Find where the given text appears and provide that cell's center as (X, Y) coordinate. 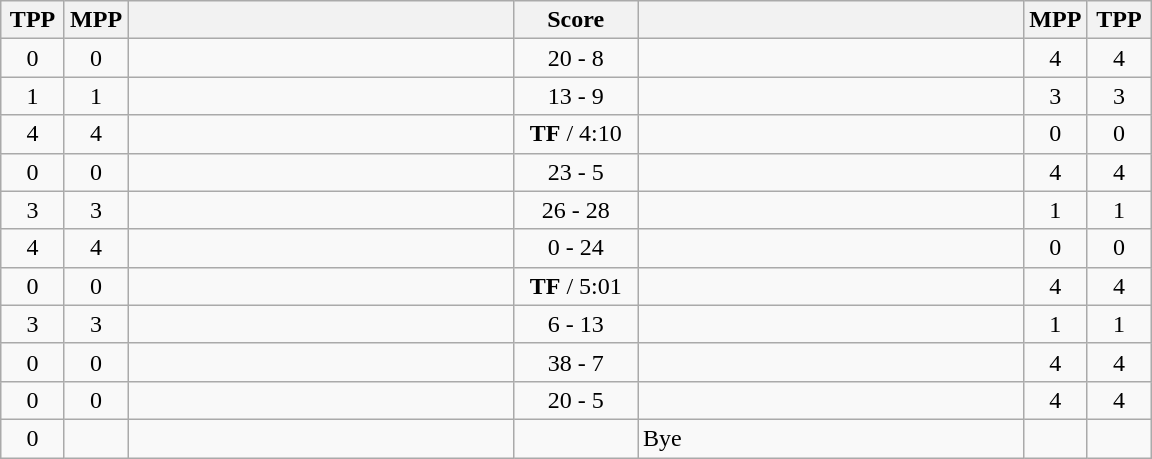
TF / 4:10 (576, 134)
0 - 24 (576, 248)
20 - 5 (576, 400)
6 - 13 (576, 324)
26 - 28 (576, 210)
TF / 5:01 (576, 286)
Bye (831, 438)
13 - 9 (576, 96)
Score (576, 20)
38 - 7 (576, 362)
20 - 8 (576, 58)
23 - 5 (576, 172)
